Search for the cell housing the specified text and yield its (X, Y) center coordinate. 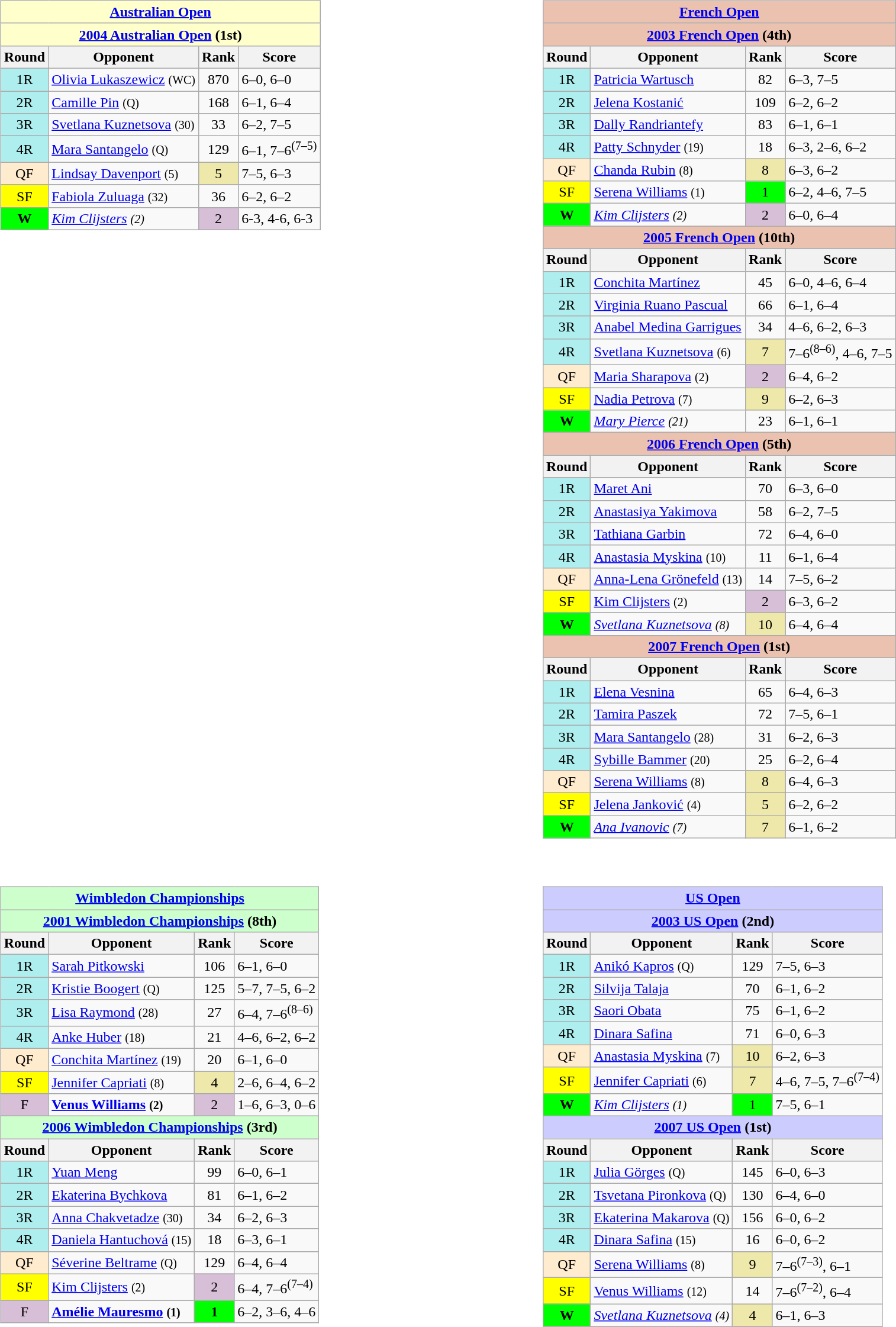
Maria Sharapova (2) (668, 376)
Jennifer Capriati (6) (662, 1081)
Kim Clijsters (1) (662, 1105)
106 (214, 966)
Patty Schnyder (19) (668, 147)
31 (766, 737)
Kristie Boogert (Q) (122, 988)
145 (753, 1173)
US Open (713, 898)
Dally Randriantefy (668, 125)
2–6, 6–4, 6–2 (277, 1083)
11 (766, 556)
Jelena Kostanić (668, 102)
7–6(8–6), 4–6, 7–5 (840, 352)
Olivia Lukaszewicz (WC) (124, 79)
2006 Wimbledon Championships (3rd) (160, 1128)
125 (214, 988)
Lindsay Davenport (5) (124, 173)
6–1, 6–3 (827, 1315)
Australian Open (160, 12)
Anabel Medina Garrigues (668, 327)
6–4, 7–6(8–6) (277, 1013)
Anikó Kapros (Q) (662, 966)
Lisa Raymond (28) (122, 1013)
6–2, 3–6, 4–6 (277, 1312)
6–2, 4–6, 7–5 (840, 192)
45 (766, 282)
7–6(7–2), 6–4 (827, 1291)
23 (766, 421)
Anastasiya Yakimova (668, 511)
4–6, 6–2, 6–3 (840, 327)
16 (753, 1240)
French Open (719, 12)
Fabiola Zuluaga (32) (124, 196)
Svetlana Kuznetsova (4) (662, 1315)
Saori Obata (662, 1011)
1–6, 6–3, 0–6 (277, 1105)
Patricia Wartusch (668, 79)
7–6(7–3), 6–1 (827, 1264)
58 (766, 511)
Ana Ivanovic (7) (668, 827)
Mara Santangelo (Q) (124, 149)
Tamira Paszek (668, 714)
Maret Ani (668, 489)
109 (766, 102)
Anke Huber (18) (122, 1037)
870 (219, 79)
Sarah Pitkowski (122, 966)
6–3, 6–1 (277, 1240)
6–0, 6–4 (840, 215)
2006 French Open (5th) (719, 444)
Daniela Hantuchová (15) (122, 1240)
2003 US Open (2nd) (713, 921)
Ekaterina Bychkova (122, 1195)
Julia Görges (Q) (662, 1173)
6–0, 6–0 (279, 79)
Mara Santangelo (28) (668, 737)
4–6, 7–5, 7–6(7–4) (827, 1081)
Mary Pierce (21) (668, 421)
Virginia Ruano Pascual (668, 305)
Ekaterina Makarova (Q) (662, 1218)
6–3, 6–0 (840, 489)
Yuan Meng (122, 1173)
Tsvetana Pironkova (Q) (662, 1195)
6–4, 6–2 (840, 376)
Anna-Lena Grönefeld (13) (668, 579)
Dinara Safina (15) (662, 1240)
130 (753, 1195)
65 (766, 692)
Venus Williams (2) (122, 1105)
Conchita Martínez (668, 282)
83 (766, 125)
36 (219, 196)
Camille Pin (Q) (124, 102)
Svetlana Kuznetsova (6) (668, 352)
25 (766, 759)
6–0, 6–1 (277, 1173)
Nadia Petrova (7) (668, 399)
6–2, 6–4 (840, 759)
Jelena Janković (4) (668, 804)
Elena Vesnina (668, 692)
2004 Australian Open (1st) (160, 34)
5–7, 7–5, 6–2 (277, 988)
Serena Williams (1) (668, 192)
Silvija Talaja (662, 988)
82 (766, 79)
4–6, 6–2, 6–2 (277, 1037)
Séverine Beltrame (Q) (122, 1262)
Wimbledon Championships (160, 898)
Svetlana Kuznetsova (8) (668, 624)
6–0, 4–6, 6–4 (840, 282)
Dinara Safina (662, 1033)
Venus Williams (12) (662, 1291)
Chanda Rubin (8) (668, 170)
2001 Wimbledon Championships (8th) (160, 921)
2005 French Open (10th) (719, 237)
6–3, 7–5 (840, 79)
Anastasia Myskina (10) (668, 556)
2007 French Open (1st) (719, 646)
Sybille Bammer (20) (668, 759)
Conchita Martínez (19) (122, 1059)
27 (214, 1013)
Anna Chakvetadze (30) (122, 1218)
99 (214, 1173)
Svetlana Kuznetsova (30) (124, 125)
2003 French Open (4th) (719, 34)
21 (214, 1037)
6–3, 2–6, 6–2 (840, 147)
66 (766, 305)
Jennifer Capriati (8) (122, 1083)
156 (753, 1218)
6-3, 4-6, 6-3 (279, 218)
2007 US Open (1st) (713, 1128)
Tathiana Garbin (668, 534)
81 (214, 1195)
Amélie Mauresmo (1) (122, 1312)
7–5, 6–2 (840, 579)
6–4, 7–6(7–4) (277, 1287)
6–1, 7–6(7–5) (279, 149)
71 (753, 1033)
33 (219, 125)
Anastasia Myskina (7) (662, 1056)
168 (219, 102)
75 (753, 1011)
20 (214, 1059)
